Identify which cell holds the provided text, then report its (X, Y) central coordinate. 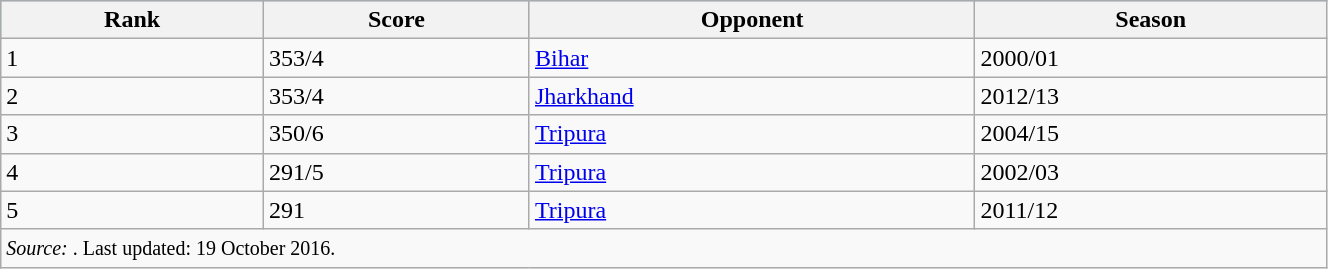
Opponent (752, 20)
Source: . Last updated: 19 October 2016. (664, 248)
2000/01 (1151, 58)
Rank (132, 20)
Jharkhand (752, 96)
291/5 (396, 172)
Season (1151, 20)
3 (132, 134)
2012/13 (1151, 96)
291 (396, 210)
350/6 (396, 134)
2011/12 (1151, 210)
2004/15 (1151, 134)
5 (132, 210)
Score (396, 20)
2002/03 (1151, 172)
Bihar (752, 58)
4 (132, 172)
2 (132, 96)
1 (132, 58)
